Output the [x, y] coordinate of the center of the cell containing the given text.  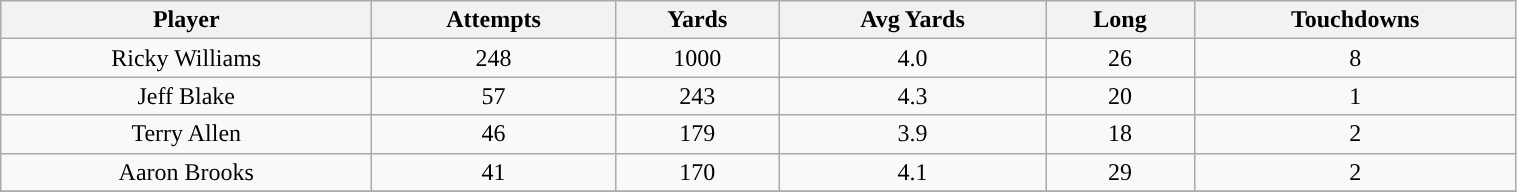
1000 [697, 58]
4.1 [912, 172]
57 [494, 96]
18 [1120, 134]
41 [494, 172]
29 [1120, 172]
248 [494, 58]
243 [697, 96]
1 [1355, 96]
Attempts [494, 20]
4.3 [912, 96]
Long [1120, 20]
26 [1120, 58]
20 [1120, 96]
8 [1355, 58]
170 [697, 172]
Aaron Brooks [186, 172]
179 [697, 134]
46 [494, 134]
Terry Allen [186, 134]
3.9 [912, 134]
Player [186, 20]
Touchdowns [1355, 20]
Yards [697, 20]
Ricky Williams [186, 58]
4.0 [912, 58]
Avg Yards [912, 20]
Jeff Blake [186, 96]
